Extract the [x, y] coordinate from the center of the cell holding the provided text.  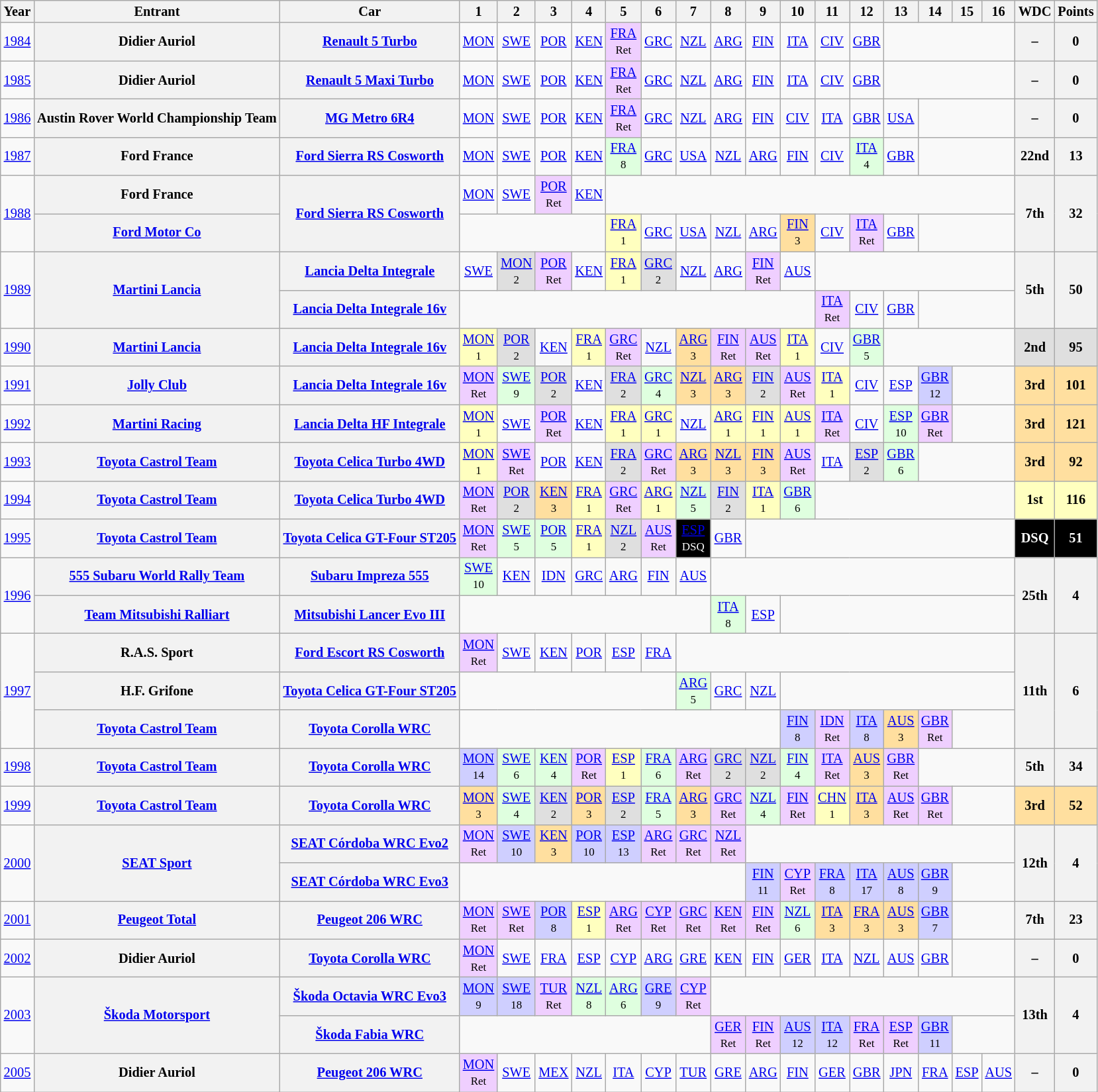
GBR7 [935, 920]
NZL6 [798, 920]
555 Subaru World Rally Team [157, 576]
1997 [17, 690]
POR5 [554, 538]
POR8 [554, 920]
POR10 [589, 844]
ESP10 [901, 424]
Points [1075, 11]
1989 [17, 290]
50 [1075, 290]
POR3 [589, 805]
IDNRet [832, 729]
7 [693, 11]
Mitsubishi Lancer Evo III [370, 615]
DSQ [1035, 538]
ITA4 [867, 156]
11 [832, 11]
Peugeot Total [157, 920]
121 [1075, 424]
ESPRet [901, 1034]
1988 [17, 213]
1st [1035, 500]
JPN [901, 1073]
1991 [17, 385]
NZL4 [763, 805]
Renault 5 Maxi Turbo [370, 80]
12 [867, 11]
8 [728, 11]
Škoda Motorsport [157, 1015]
15 [967, 11]
SEAT Córdoba WRC Evo2 [370, 844]
Entrant [157, 11]
ITA12 [832, 1034]
2001 [17, 920]
1993 [17, 462]
SWE5 [517, 538]
Subaru Impreza 555 [370, 576]
ARG5 [693, 691]
ESPDSQ [693, 538]
52 [1075, 805]
1986 [17, 118]
2002 [17, 958]
2005 [17, 1073]
GBR12 [935, 385]
H.F. Grifone [157, 691]
SWE4 [517, 805]
1990 [17, 347]
1998 [17, 767]
AUS8 [901, 881]
GBR9 [935, 881]
1984 [17, 42]
1987 [17, 156]
Austin Rover World Championship Team [157, 118]
MG Metro 6R4 [370, 118]
AUS12 [798, 1034]
MON14 [478, 767]
GERRet [728, 1034]
IDN [554, 576]
MON9 [478, 996]
GRC1 [658, 424]
NZL5 [693, 500]
Ford Motor Co [157, 232]
NZLRet [728, 844]
FRA5 [658, 805]
KEN4 [554, 767]
GBR11 [935, 1034]
ESP13 [624, 844]
AUS1 [798, 424]
92 [1075, 462]
MON2 [517, 271]
FIN1 [763, 424]
TUR [693, 1073]
KENRet [728, 920]
10 [798, 11]
NZL8 [589, 996]
25th [1035, 595]
Team Mitsubishi Ralliart [157, 615]
2 [517, 11]
1995 [17, 538]
23 [1075, 920]
FIN8 [798, 729]
11th [1035, 690]
Ford Escort RS Cosworth [370, 652]
2nd [1035, 347]
TURRet [554, 996]
Škoda Octavia WRC Evo3 [370, 996]
SEAT Córdoba WRC Evo3 [370, 881]
1 [478, 11]
1999 [17, 805]
22nd [1035, 156]
51 [1075, 538]
34 [1075, 767]
CHN1 [832, 805]
FIN4 [798, 767]
3 [554, 11]
Lancia Delta Integrale [370, 271]
Škoda Fabia WRC [370, 1034]
14 [935, 11]
MON3 [478, 805]
R.A.S. Sport [157, 652]
Jolly Club [157, 385]
GRE9 [658, 996]
Car [370, 11]
1996 [17, 595]
SWE6 [517, 767]
32 [1075, 213]
13th [1035, 1015]
116 [1075, 500]
ARG6 [624, 996]
101 [1075, 385]
16 [998, 11]
FIN11 [763, 881]
GRC4 [658, 385]
12th [1035, 862]
Lancia Delta HF Integrale [370, 424]
WDC [1035, 11]
KEN2 [554, 805]
FRA6 [658, 767]
Year [17, 11]
1992 [17, 424]
ITA17 [867, 881]
SWE18 [517, 996]
FRA3 [867, 920]
GBR5 [867, 347]
1985 [17, 80]
Martini Racing [157, 424]
SWE9 [517, 385]
9 [763, 11]
2003 [17, 1015]
2000 [17, 862]
95 [1075, 347]
Renault 5 Turbo [370, 42]
1994 [17, 500]
SEAT Sport [157, 862]
MEX [554, 1073]
5 [624, 11]
